For the text-containing cell, return its midpoint in [x, y] coordinate format. 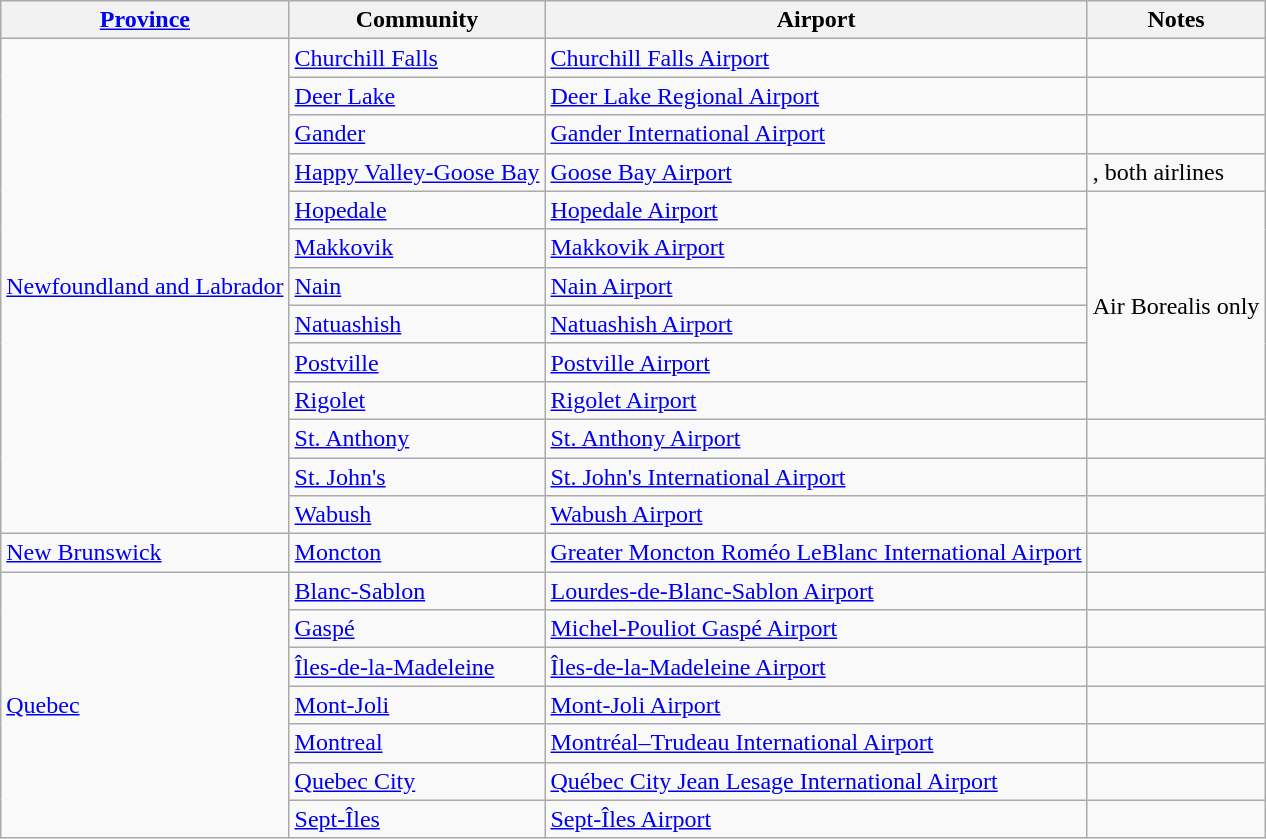
Natuashish Airport [816, 324]
Churchill Falls [417, 58]
St. Anthony [417, 438]
Happy Valley-Goose Bay [417, 172]
Sept-Îles [417, 819]
Lourdes-de-Blanc-Sablon Airport [816, 591]
Airport [816, 20]
Quebec [145, 705]
Makkovik [417, 248]
Michel-Pouliot Gaspé Airport [816, 629]
Postville Airport [816, 362]
Province [145, 20]
Gander International Airport [816, 134]
Postville [417, 362]
Natuashish [417, 324]
, both airlines [1176, 172]
Nain Airport [816, 286]
Deer Lake Regional Airport [816, 96]
Nain [417, 286]
Rigolet [417, 400]
Air Borealis only [1176, 305]
Hopedale Airport [816, 210]
St. John's [417, 477]
Québec City Jean Lesage International Airport [816, 781]
New Brunswick [145, 553]
Blanc-Sablon [417, 591]
Greater Moncton Roméo LeBlanc International Airport [816, 553]
Churchill Falls Airport [816, 58]
Montréal–Trudeau International Airport [816, 743]
Îles-de-la-Madeleine [417, 667]
St. Anthony Airport [816, 438]
Sept-Îles Airport [816, 819]
Moncton [417, 553]
Montreal [417, 743]
Goose Bay Airport [816, 172]
Notes [1176, 20]
Community [417, 20]
Wabush [417, 515]
Hopedale [417, 210]
Makkovik Airport [816, 248]
Gander [417, 134]
Newfoundland and Labrador [145, 286]
Wabush Airport [816, 515]
Quebec City [417, 781]
Deer Lake [417, 96]
Rigolet Airport [816, 400]
Mont-Joli [417, 705]
Mont-Joli Airport [816, 705]
Gaspé [417, 629]
Îles-de-la-Madeleine Airport [816, 667]
St. John's International Airport [816, 477]
